Output the (x, y) coordinate of the center of the cell containing the given text.  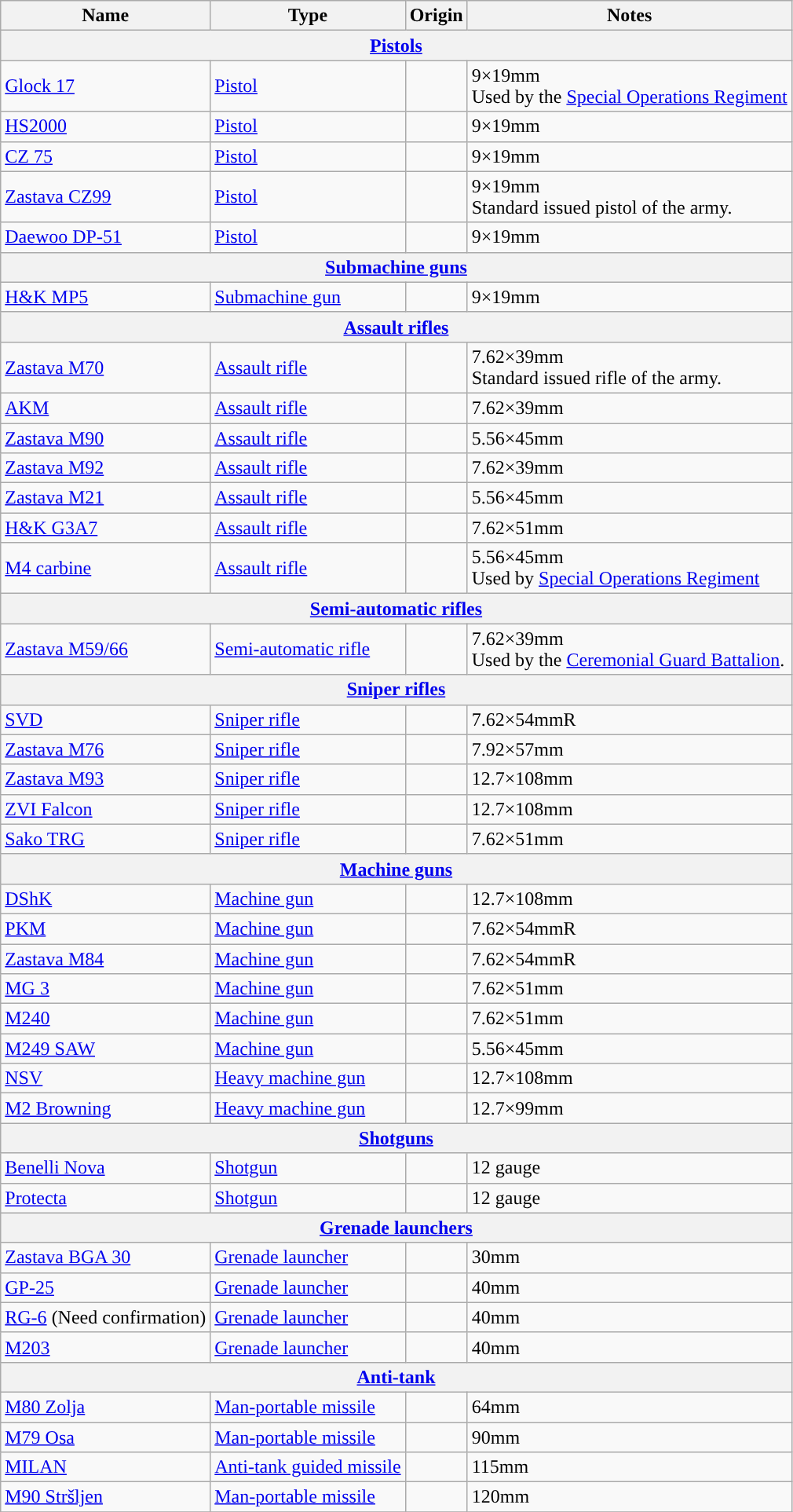
Daewoo DP-51 (105, 237)
Machine guns (396, 869)
SVD (105, 719)
H&K MP5 (105, 297)
Name (105, 16)
30mm (630, 1258)
Semi-automatic rifles (396, 609)
Submachine guns (396, 267)
MILAN (105, 1467)
M2 Browning (105, 1108)
120mm (630, 1497)
ZVI Falcon (105, 809)
9×19mmStandard issued pistol of the army. (630, 196)
7.92×57mm (630, 749)
Submachine gun (308, 297)
HS2000 (105, 126)
Zastava M93 (105, 779)
Zastava M70 (105, 368)
M79 Osa (105, 1437)
Glock 17 (105, 86)
9×19mmUsed by the Special Operations Regiment (630, 86)
Anti-tank guided missile (308, 1467)
M80 Zolja (105, 1407)
Zastava CZ99 (105, 196)
M4 carbine (105, 569)
Origin (437, 16)
Notes (630, 16)
AKM (105, 408)
MG 3 (105, 989)
Zastava M90 (105, 437)
Benelli Nova (105, 1168)
DShK (105, 899)
H&K G3A7 (105, 528)
Protecta (105, 1198)
Grenade launchers (396, 1228)
7.62×39mmUsed by the Ceremonial Guard Battalion. (630, 649)
Pistols (396, 46)
Anti-tank (396, 1377)
Zastava M76 (105, 749)
Sako TRG (105, 839)
PKM (105, 928)
M249 SAW (105, 1049)
M203 (105, 1347)
Zastava M21 (105, 498)
90mm (630, 1437)
Zastava M92 (105, 468)
64mm (630, 1407)
Type (308, 16)
NSV (105, 1078)
Semi-automatic rifle (308, 649)
GP-25 (105, 1287)
Shotguns (396, 1138)
Zastava BGA 30 (105, 1258)
M240 (105, 1019)
5.56×45mmUsed by Special Operations Regiment (630, 569)
M90 Stršljen (105, 1497)
Zastava M59/66 (105, 649)
CZ 75 (105, 156)
Zastava M84 (105, 959)
7.62×39mmStandard issued rifle of the army. (630, 368)
12.7×99mm (630, 1108)
Sniper rifles (396, 690)
Assault rifles (396, 327)
RG-6 (Need confirmation) (105, 1317)
115mm (630, 1467)
